Find where the given text appears and provide that cell's center as (X, Y) coordinate. 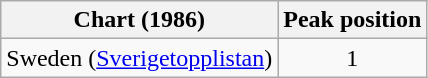
Sweden (Sverigetopplistan) (140, 58)
Peak position (352, 20)
Chart (1986) (140, 20)
1 (352, 58)
